Capture the cell that displays the provided text and extract its (X, Y) central coordinate. 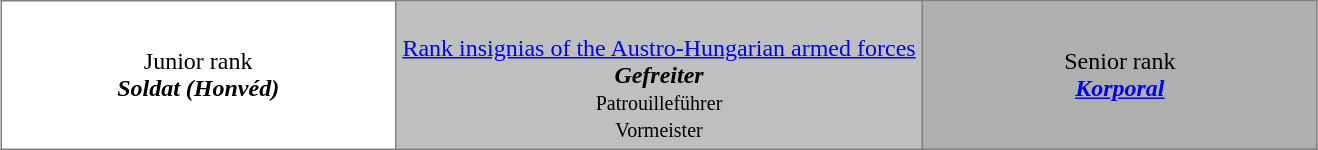
Junior rankSoldat (Honvéd) (198, 75)
Rank insignias of the Austro-Hungarian armed forcesGefreiterPatrouilleführerVormeister (660, 75)
Senior rankKorporal (1120, 75)
